Capture the cell that displays the provided text and extract its [x, y] central coordinate. 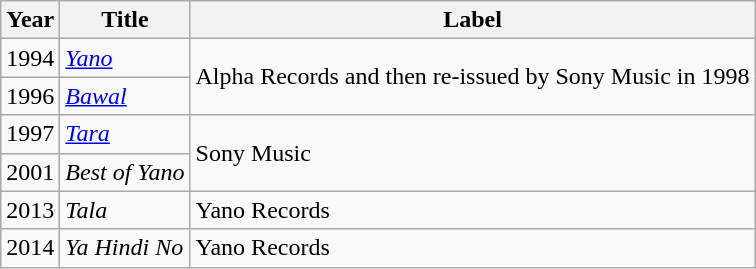
Yano [125, 58]
Tara [125, 134]
2001 [30, 172]
Tala [125, 210]
Sony Music [472, 153]
1994 [30, 58]
1996 [30, 96]
2014 [30, 248]
Bawal [125, 96]
Best of Yano [125, 172]
Ya Hindi No [125, 248]
Label [472, 20]
Title [125, 20]
2013 [30, 210]
Year [30, 20]
1997 [30, 134]
Alpha Records and then re-issued by Sony Music in 1998 [472, 77]
